Output the (X, Y) coordinate of the center of the cell containing the given text.  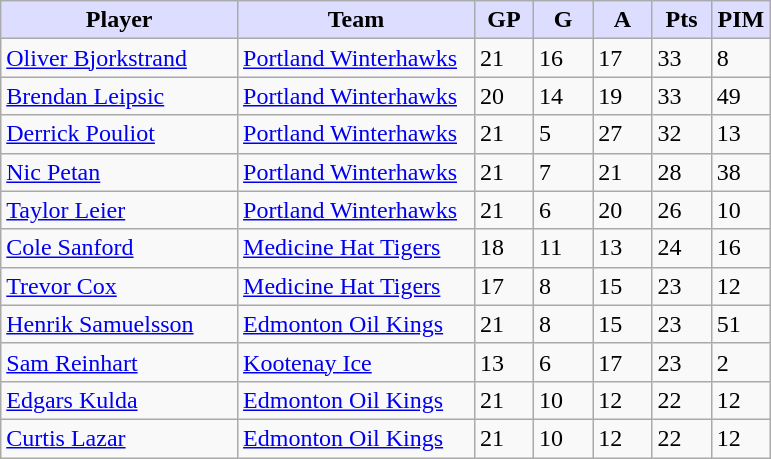
32 (682, 134)
27 (622, 134)
49 (740, 96)
Player (120, 20)
G (564, 20)
24 (682, 248)
Edgars Kulda (120, 400)
Kootenay Ice (356, 362)
2 (740, 362)
Brendan Leipsic (120, 96)
Nic Petan (120, 172)
Pts (682, 20)
Henrik Samuelsson (120, 324)
28 (682, 172)
38 (740, 172)
Oliver Bjorkstrand (120, 58)
A (622, 20)
Taylor Leier (120, 210)
7 (564, 172)
PIM (740, 20)
51 (740, 324)
Cole Sanford (120, 248)
Curtis Lazar (120, 438)
14 (564, 96)
11 (564, 248)
Derrick Pouliot (120, 134)
Trevor Cox (120, 286)
19 (622, 96)
Sam Reinhart (120, 362)
26 (682, 210)
Team (356, 20)
18 (504, 248)
5 (564, 134)
GP (504, 20)
